Scan for the cell matching the given text and deliver its (X, Y) coordinate at center. 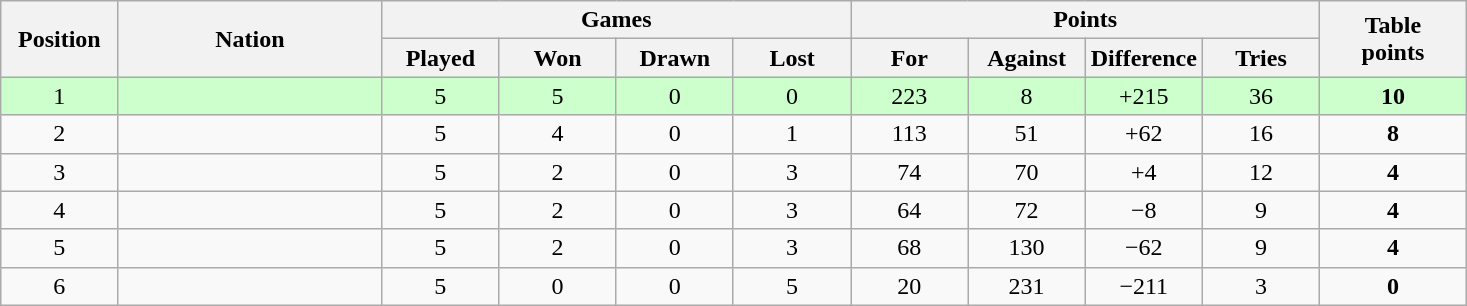
68 (910, 248)
130 (1026, 248)
For (910, 58)
223 (910, 96)
64 (910, 210)
Difference (1144, 58)
Won (558, 58)
Against (1026, 58)
+215 (1144, 96)
20 (910, 286)
6 (60, 286)
Position (60, 39)
10 (1394, 96)
Drawn (674, 58)
Tries (1260, 58)
Nation (250, 39)
−62 (1144, 248)
+4 (1144, 172)
Games (616, 20)
16 (1260, 134)
12 (1260, 172)
72 (1026, 210)
74 (910, 172)
−211 (1144, 286)
36 (1260, 96)
−8 (1144, 210)
Played (440, 58)
113 (910, 134)
Lost (792, 58)
70 (1026, 172)
231 (1026, 286)
Points (1086, 20)
51 (1026, 134)
+62 (1144, 134)
Tablepoints (1394, 39)
